Return the (X, Y) coordinate for the center point of the cell that contains the specified text.  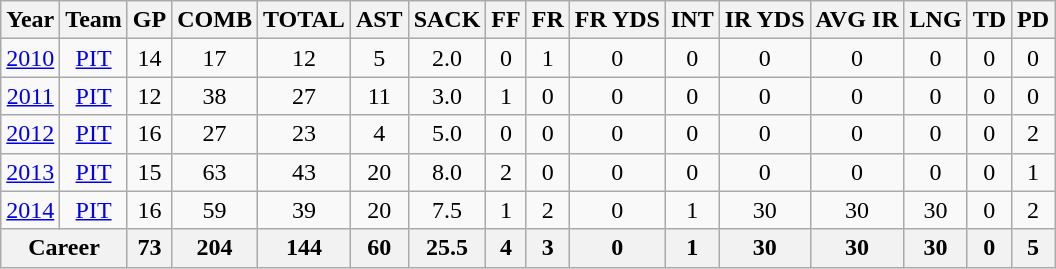
59 (215, 210)
144 (304, 248)
2011 (30, 96)
204 (215, 248)
INT (692, 20)
8.0 (447, 172)
LNG (936, 20)
AST (379, 20)
PD (1034, 20)
FR YDS (617, 20)
3.0 (447, 96)
5.0 (447, 134)
FF (506, 20)
AVG IR (857, 20)
11 (379, 96)
43 (304, 172)
73 (149, 248)
Team (94, 20)
60 (379, 248)
TD (989, 20)
FR (548, 20)
2.0 (447, 58)
SACK (447, 20)
7.5 (447, 210)
2014 (30, 210)
COMB (215, 20)
38 (215, 96)
2012 (30, 134)
TOTAL (304, 20)
15 (149, 172)
Career (64, 248)
IR YDS (764, 20)
3 (548, 248)
17 (215, 58)
GP (149, 20)
63 (215, 172)
39 (304, 210)
25.5 (447, 248)
2010 (30, 58)
Year (30, 20)
23 (304, 134)
14 (149, 58)
2013 (30, 172)
